Extract the (x, y) coordinate from the center of the cell holding the provided text.  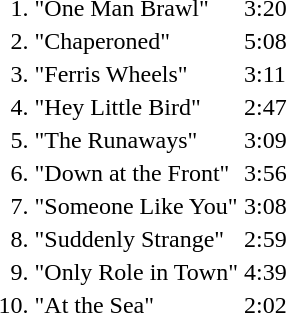
"Chaperoned" (136, 41)
"Ferris Wheels" (136, 74)
"Down at the Front" (136, 173)
"Suddenly Strange" (136, 239)
"The Runaways" (136, 140)
"Hey Little Bird" (136, 107)
"Only Role in Town" (136, 272)
"Someone Like You" (136, 206)
